For the text-containing cell, return its midpoint in (X, Y) coordinate format. 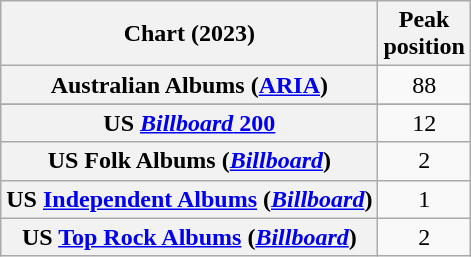
Peakposition (424, 34)
Australian Albums (ARIA) (190, 85)
US Folk Albums (Billboard) (190, 161)
88 (424, 85)
12 (424, 123)
US Independent Albums (Billboard) (190, 199)
Chart (2023) (190, 34)
US Top Rock Albums (Billboard) (190, 237)
1 (424, 199)
US Billboard 200 (190, 123)
